Extract the (x, y) coordinate from the center of the cell holding the provided text.  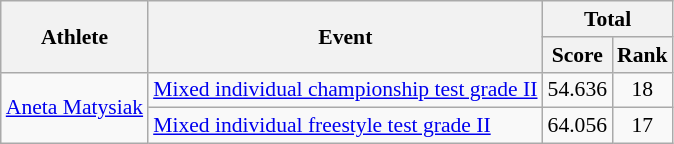
Aneta Matysiak (74, 108)
17 (642, 126)
Total (608, 19)
Mixed individual championship test grade II (345, 90)
54.636 (578, 90)
Score (578, 55)
Event (345, 36)
Rank (642, 55)
Mixed individual freestyle test grade II (345, 126)
Athlete (74, 36)
64.056 (578, 126)
18 (642, 90)
